Pinpoint the cell where the given text exists, returning its [x, y] midpoint coordinate. 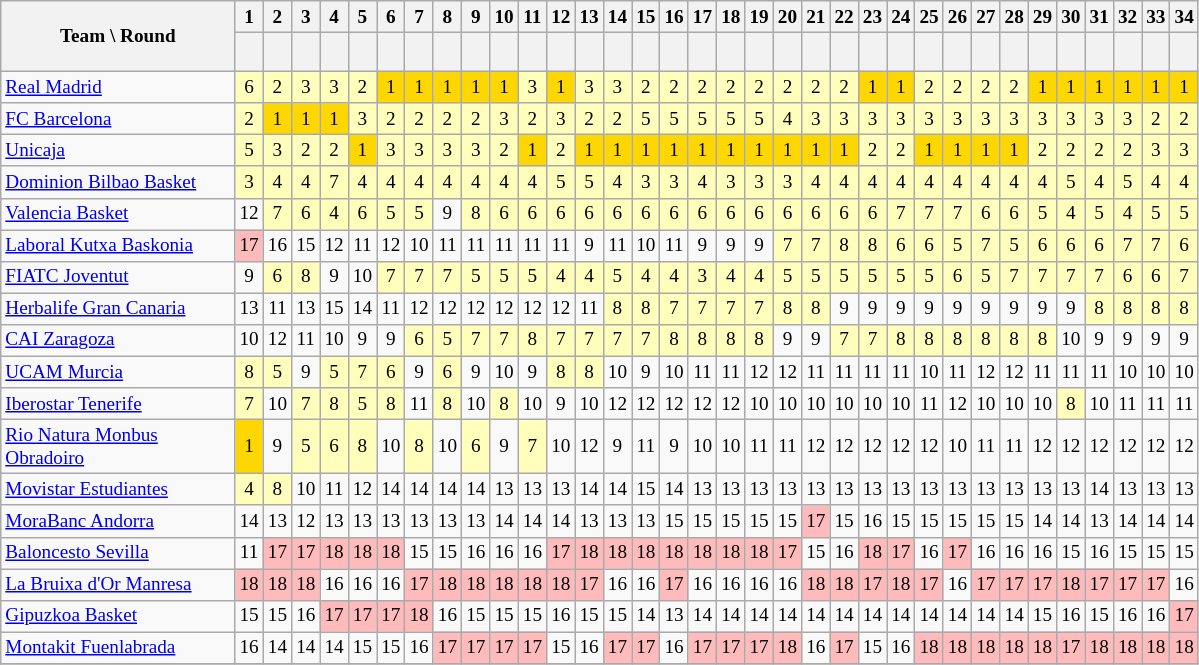
FIATC Joventut [118, 277]
Herbalife Gran Canaria [118, 309]
22 [844, 17]
32 [1127, 17]
Baloncesto Sevilla [118, 553]
Valencia Basket [118, 214]
Laboral Kutxa Baskonia [118, 246]
UCAM Murcia [118, 372]
27 [986, 17]
34 [1184, 17]
31 [1099, 17]
24 [901, 17]
MoraBanc Andorra [118, 521]
Real Madrid [118, 87]
30 [1071, 17]
25 [929, 17]
Rio Natura Monbus Obradoiro [118, 446]
28 [1014, 17]
Iberostar Tenerife [118, 404]
19 [759, 17]
26 [957, 17]
Movistar Estudiantes [118, 490]
FC Barcelona [118, 119]
20 [787, 17]
21 [816, 17]
Dominion Bilbao Basket [118, 182]
Team \ Round [118, 36]
La Bruixa d'Or Manresa [118, 584]
33 [1156, 17]
Montakit Fuenlabrada [118, 648]
Unicaja [118, 151]
Gipuzkoa Basket [118, 616]
CAI Zaragoza [118, 340]
29 [1042, 17]
23 [872, 17]
